Determine the (x, y) coordinate at the center of the cell enclosing the given text.  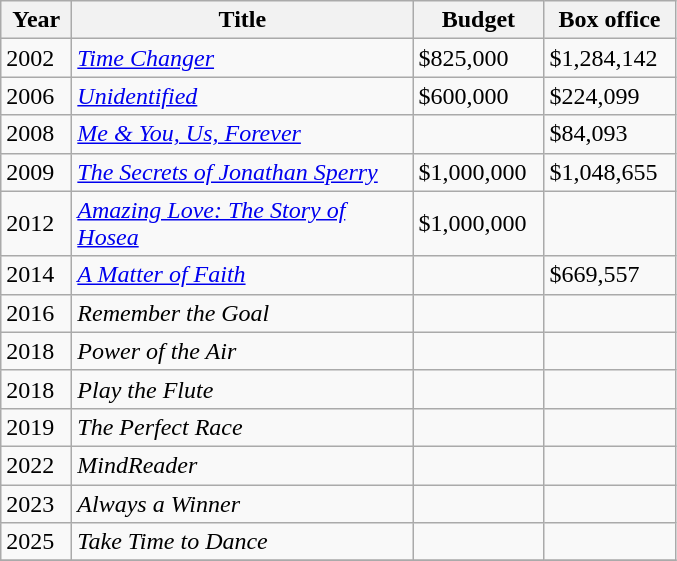
2012 (36, 224)
The Perfect Race (242, 427)
Budget (478, 20)
2019 (36, 427)
Time Changer (242, 58)
$1,048,655 (610, 172)
Always a Winner (242, 503)
$224,099 (610, 96)
2016 (36, 313)
$669,557 (610, 275)
Amazing Love: The Story of Hosea (242, 224)
2006 (36, 96)
The Secrets of Jonathan Sperry (242, 172)
Me & You, Us, Forever (242, 134)
A Matter of Faith (242, 275)
Box office (610, 20)
Remember the Goal (242, 313)
Title (242, 20)
2023 (36, 503)
2014 (36, 275)
2009 (36, 172)
$1,284,142 (610, 58)
$84,093 (610, 134)
Year (36, 20)
$600,000 (478, 96)
2002 (36, 58)
Take Time to Dance (242, 542)
2022 (36, 465)
Play the Flute (242, 389)
Power of the Air (242, 351)
$825,000 (478, 58)
2025 (36, 542)
MindReader (242, 465)
2008 (36, 134)
Unidentified (242, 96)
